Pinpoint the cell where the given text exists, returning its [X, Y] midpoint coordinate. 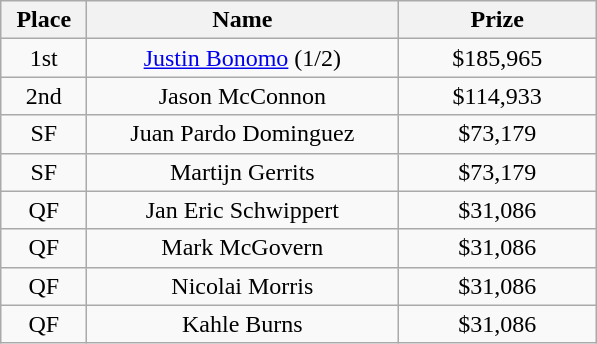
Jan Eric Schwippert [242, 210]
Martijn Gerrits [242, 172]
Kahle Burns [242, 324]
2nd [44, 96]
Nicolai Morris [242, 286]
$114,933 [498, 96]
Name [242, 20]
$185,965 [498, 58]
Prize [498, 20]
Juan Pardo Dominguez [242, 134]
Place [44, 20]
Justin Bonomo (1/2) [242, 58]
Jason McConnon [242, 96]
1st [44, 58]
Mark McGovern [242, 248]
